Provide the [X, Y] coordinate of the cell's center where the given text is located.  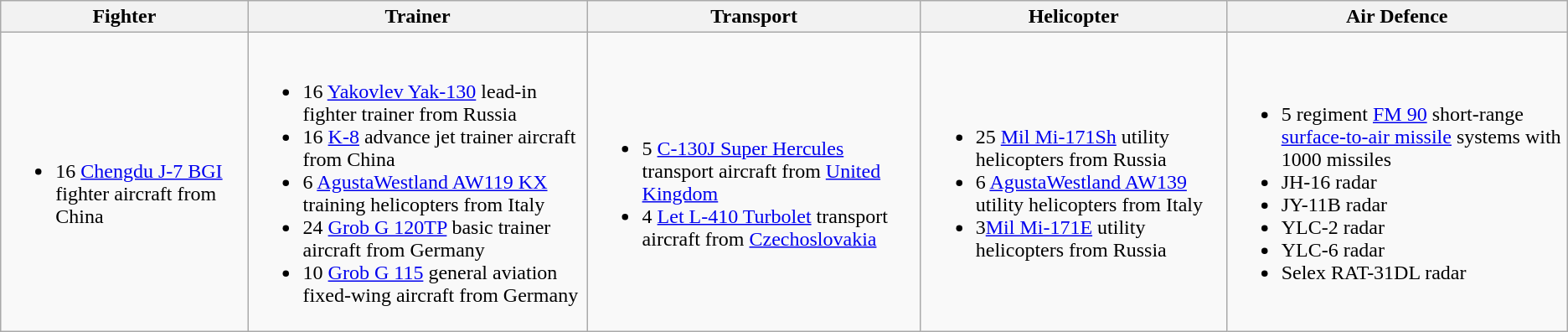
Helicopter [1074, 17]
Transport [754, 17]
Fighter [124, 17]
5 C-130J Super Hercules transport aircraft from United Kingdom4 Let L-410 Turbolet transport aircraft from Czechoslovakia [754, 182]
Air Defence [1397, 17]
25 Mil Mi-171Sh utility helicopters from Russia6 AgustaWestland AW139 utility helicopters from Italy3Mil Mi-171E utility helicopters from Russia [1074, 182]
Trainer [417, 17]
5 regiment FM 90 short-range surface-to-air missile systems with 1000 missilesJH-16 radarJY-11B radarYLC-2 radarYLC-6 radarSelex RAT-31DL radar [1397, 182]
16 Chengdu J-7 BGI fighter aircraft from China [124, 182]
